Provide the (x, y) coordinate of the cell's center where the given text is located.  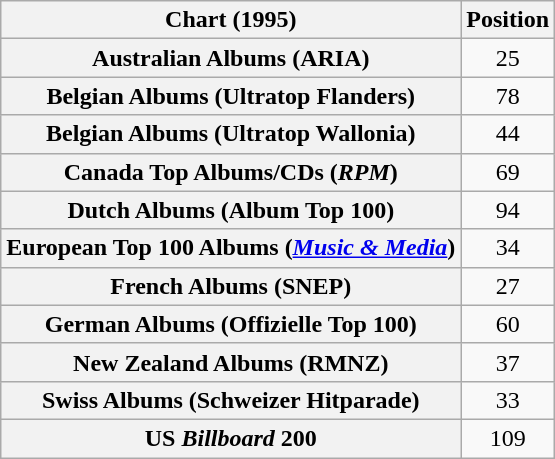
69 (508, 172)
US Billboard 200 (231, 438)
Canada Top Albums/CDs (RPM) (231, 172)
37 (508, 362)
New Zealand Albums (RMNZ) (231, 362)
34 (508, 248)
33 (508, 400)
Swiss Albums (Schweizer Hitparade) (231, 400)
Belgian Albums (Ultratop Wallonia) (231, 134)
European Top 100 Albums (Music & Media) (231, 248)
109 (508, 438)
Australian Albums (ARIA) (231, 58)
Chart (1995) (231, 20)
Belgian Albums (Ultratop Flanders) (231, 96)
44 (508, 134)
Position (508, 20)
78 (508, 96)
25 (508, 58)
German Albums (Offizielle Top 100) (231, 324)
French Albums (SNEP) (231, 286)
94 (508, 210)
Dutch Albums (Album Top 100) (231, 210)
27 (508, 286)
60 (508, 324)
